Pinpoint the cell where the given text exists, returning its [x, y] midpoint coordinate. 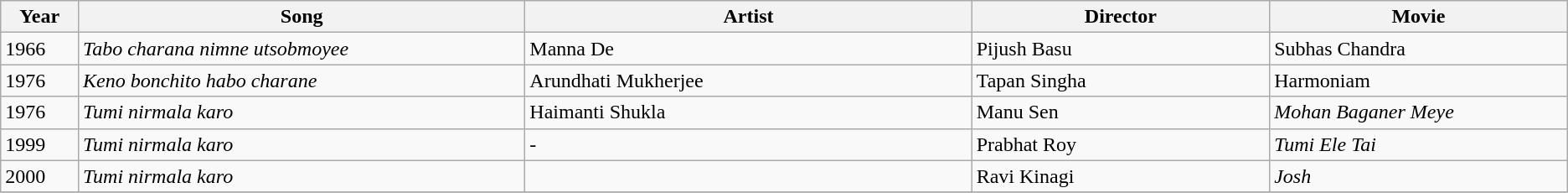
1999 [40, 144]
Prabhat Roy [1121, 144]
Year [40, 17]
Director [1121, 17]
Josh [1419, 176]
Song [302, 17]
Subhas Chandra [1419, 49]
Harmoniam [1419, 81]
Manu Sen [1121, 112]
Tapan Singha [1121, 81]
Ravi Kinagi [1121, 176]
Artist [749, 17]
Haimanti Shukla [749, 112]
Tumi Ele Tai [1419, 144]
Arundhati Mukherjee [749, 81]
1966 [40, 49]
Manna De [749, 49]
2000 [40, 176]
- [749, 144]
Pijush Basu [1121, 49]
Movie [1419, 17]
Mohan Baganer Meye [1419, 112]
Tabo charana nimne utsobmoyee [302, 49]
Keno bonchito habo charane [302, 81]
